Extract the [X, Y] coordinate from the center of the cell holding the provided text.  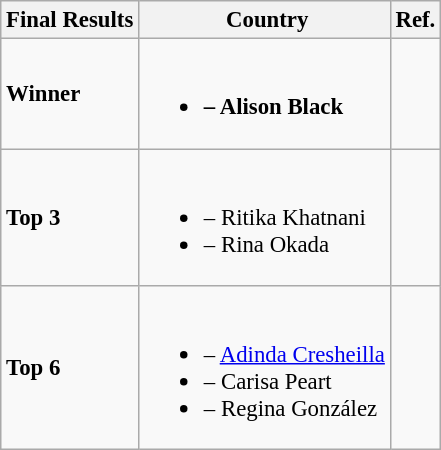
Final Results [70, 20]
– Alison Black [265, 94]
Winner [70, 94]
– Ritika Khatnani – Rina Okada [265, 218]
Top 3 [70, 218]
Top 6 [70, 368]
– Adinda Cresheilla – Carisa Peart – Regina González [265, 368]
Country [265, 20]
Ref. [415, 20]
